Identify which cell holds the provided text, then report its (X, Y) central coordinate. 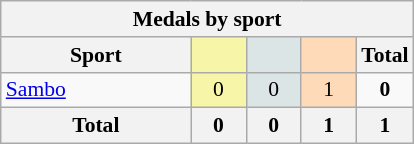
Medals by sport (208, 19)
Sport (96, 55)
Sambo (96, 90)
